Locate the cell with the specified text and output its [X, Y] center coordinate. 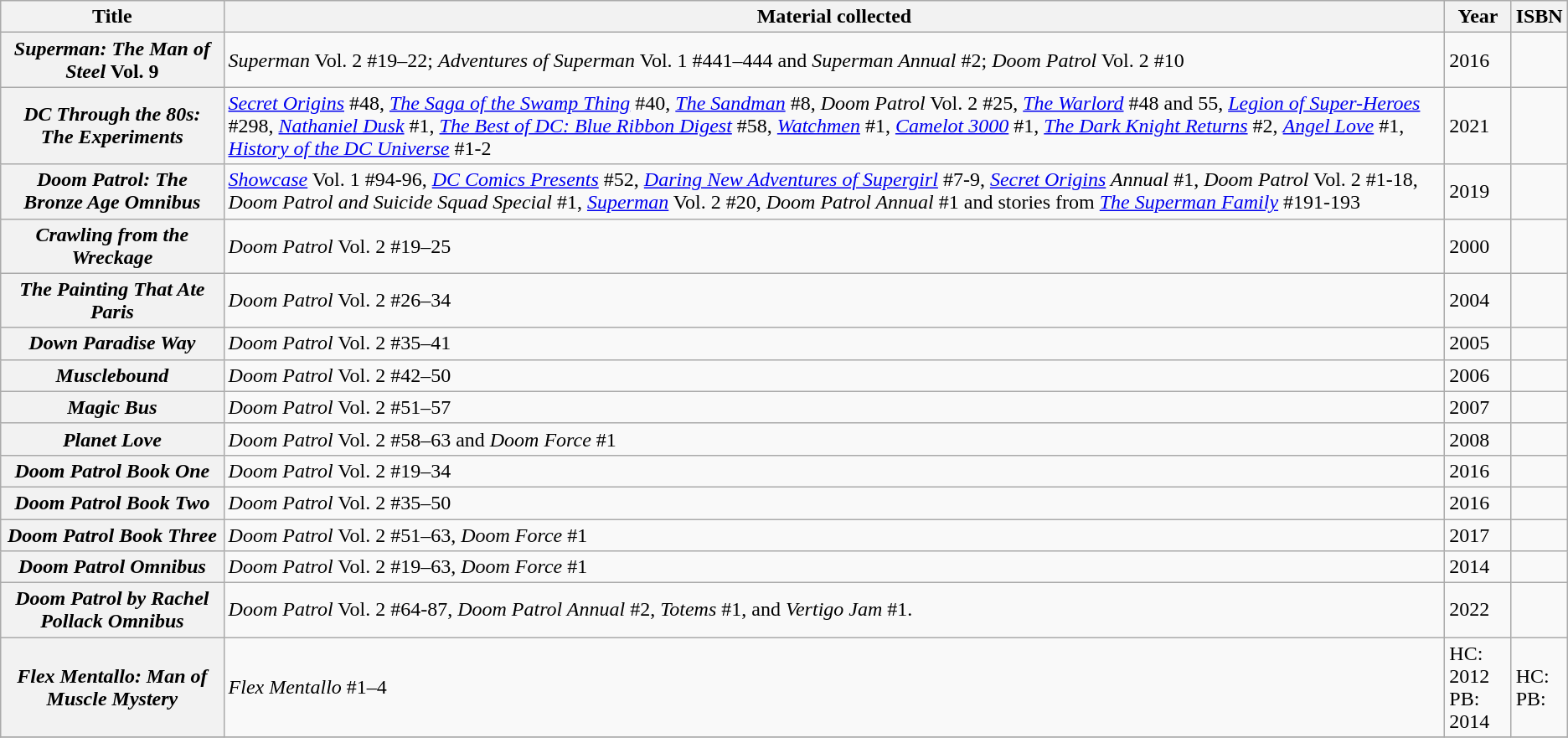
Doom Patrol: The Bronze Age Omnibus [112, 191]
Doom Patrol Vol. 2 #64-87, Doom Patrol Annual #2, Totems #1, and Vertigo Jam #1. [834, 610]
Doom Patrol Vol. 2 #51–63, Doom Force #1 [834, 535]
Doom Patrol Vol. 2 #19–25 [834, 246]
Doom Patrol Vol. 2 #19–63, Doom Force #1 [834, 567]
2017 [1478, 535]
Planet Love [112, 439]
Material collected [834, 17]
Doom Patrol Book Two [112, 503]
Doom Patrol Book Three [112, 535]
Year [1478, 17]
Title [112, 17]
Doom Patrol Vol. 2 #58–63 and Doom Force #1 [834, 439]
HC: 2012 PB: 2014 [1478, 687]
Doom Patrol Vol. 2 #35–50 [834, 503]
DC Through the 80s: The Experiments [112, 126]
2014 [1478, 567]
HC: PB: [1540, 687]
Down Paradise Way [112, 343]
The Painting That Ate Paris [112, 300]
2021 [1478, 126]
Doom Patrol Vol. 2 #51–57 [834, 407]
2004 [1478, 300]
2005 [1478, 343]
Superman: The Man of Steel Vol. 9 [112, 60]
ISBN [1540, 17]
2019 [1478, 191]
Doom Patrol Vol. 2 #35–41 [834, 343]
Doom Patrol Vol. 2 #19–34 [834, 471]
Musclebound [112, 375]
2007 [1478, 407]
Doom Patrol by Rachel Pollack Omnibus [112, 610]
Flex Mentallo #1–4 [834, 687]
Doom Patrol Book One [112, 471]
2022 [1478, 610]
Superman Vol. 2 #19–22; Adventures of Superman Vol. 1 #441–444 and Superman Annual #2; Doom Patrol Vol. 2 #10 [834, 60]
Doom Patrol Omnibus [112, 567]
Magic Bus [112, 407]
Doom Patrol Vol. 2 #42–50 [834, 375]
Flex Mentallo: Man of Muscle Mystery [112, 687]
2008 [1478, 439]
Doom Patrol Vol. 2 #26–34 [834, 300]
Crawling from the Wreckage [112, 246]
2000 [1478, 246]
2006 [1478, 375]
